Pinpoint the cell where the given text exists, returning its (X, Y) midpoint coordinate. 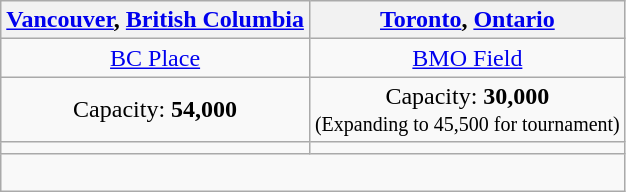
Toronto, Ontario (467, 20)
BMO Field (467, 58)
Capacity: 54,000 (156, 110)
Capacity: 30,000 (Expanding to 45,500 for tournament) (467, 110)
Vancouver, British Columbia (156, 20)
BC Place (156, 58)
